Provide the (X, Y) coordinate of the cell's center where the given text is located.  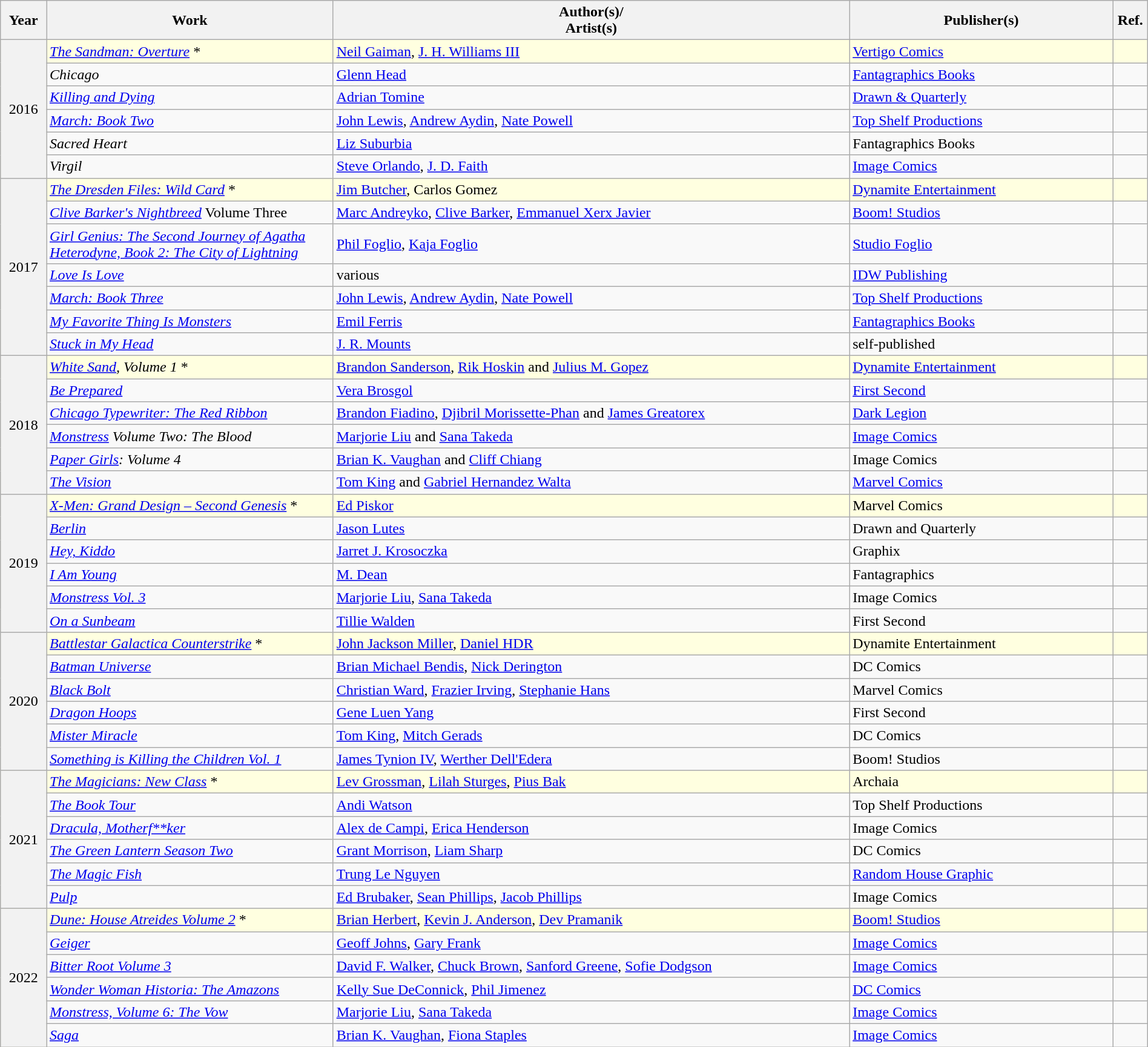
Trung Le Nguyen (591, 874)
March: Book Three (190, 298)
Chicago (190, 74)
Be Prepared (190, 390)
The Book Tour (190, 805)
John Jackson Miller, Daniel HDR (591, 643)
Battlestar Galactica Counterstrike * (190, 643)
On a Sunbeam (190, 620)
My Favorite Thing Is Monsters (190, 321)
Virgil (190, 166)
The Vision (190, 482)
Saga (190, 1035)
Tom King and Gabriel Hernandez Walta (591, 482)
Author(s)/Artist(s) (591, 21)
Wonder Woman Historia: The Amazons (190, 989)
Chicago Typewriter: The Red Ribbon (190, 413)
Emil Ferris (591, 321)
Liz Suburbia (591, 143)
Grant Morrison, Liam Sharp (591, 851)
The Dresden Files: Wild Card * (190, 189)
Jim Butcher, Carlos Gomez (591, 189)
Glenn Head (591, 74)
Year (24, 21)
Hey, Kiddo (190, 551)
Dracula, Motherf**ker (190, 828)
Jarret J. Krosoczka (591, 551)
self-published (981, 344)
I Am Young (190, 574)
Ed Piskor (591, 505)
Mister Miracle (190, 736)
2017 (24, 266)
M. Dean (591, 574)
Drawn & Quarterly (981, 97)
Brian K. Vaughan, Fiona Staples (591, 1035)
Stuck in My Head (190, 344)
Paper Girls: Volume 4 (190, 459)
Studio Foglio (981, 243)
David F. Walker, Chuck Brown, Sanford Greene, Sofie Dodgson (591, 966)
Brandon Sanderson, Rik Hoskin and Julius M. Gopez (591, 367)
Something is Killing the Children Vol. 1 (190, 759)
Geoff Johns, Gary Frank (591, 943)
Dune: House Atreides Volume 2 * (190, 920)
Berlin (190, 528)
The Magic Fish (190, 874)
2016 (24, 109)
Dragon Hoops (190, 713)
Black Bolt (190, 689)
Monstress, Volume 6: The Vow (190, 1012)
various (591, 275)
Graphix (981, 551)
Neil Gaiman, J. H. Williams III (591, 51)
Ed Brubaker, Sean Phillips, Jacob Phillips (591, 897)
Adrian Tomine (591, 97)
Clive Barker's Nightbreed Volume Three (190, 212)
Monstress Vol. 3 (190, 597)
Phil Foglio, Kaja Foglio (591, 243)
March: Book Two (190, 120)
Batman Universe (190, 666)
Pulp (190, 897)
The Magicians: New Class * (190, 782)
Tillie Walden (591, 620)
Tom King, Mitch Gerads (591, 736)
The Green Lantern Season Two (190, 851)
Marc Andreyko, Clive Barker, Emmanuel Xerx Javier (591, 212)
Brian Herbert, Kevin J. Anderson, Dev Pramanik (591, 920)
Brandon Fiadino, Djibril Morissette-Phan and James Greatorex (591, 413)
Random House Graphic (981, 874)
Steve Orlando, J. D. Faith (591, 166)
Archaia (981, 782)
The Sandman: Overture * (190, 51)
2018 (24, 425)
Ref. (1130, 21)
Jason Lutes (591, 528)
Vera Brosgol (591, 390)
2020 (24, 701)
Brian K. Vaughan and Cliff Chiang (591, 459)
James Tynion IV, Werther Dell'Edera (591, 759)
Work (190, 21)
Brian Michael Bendis, Nick Derington (591, 666)
J. R. Mounts (591, 344)
IDW Publishing (981, 275)
Lev Grossman, Lilah Sturges, Pius Bak (591, 782)
Gene Luen Yang (591, 713)
2022 (24, 977)
Publisher(s) (981, 21)
Monstress Volume Two: The Blood (190, 436)
Bitter Root Volume 3 (190, 966)
Fantagraphics (981, 574)
Girl Genius: The Second Journey of Agatha Heterodyne, Book 2: The City of Lightning (190, 243)
Christian Ward, Frazier Irving, Stephanie Hans (591, 689)
Drawn and Quarterly (981, 528)
Dark Legion (981, 413)
Vertigo Comics (981, 51)
Alex de Campi, Erica Henderson (591, 828)
X-Men: Grand Design – Second Genesis * (190, 505)
Marjorie Liu and Sana Takeda (591, 436)
White Sand, Volume 1 * (190, 367)
Andi Watson (591, 805)
Kelly Sue DeConnick, Phil Jimenez (591, 989)
2019 (24, 563)
Love Is Love (190, 275)
Killing and Dying (190, 97)
Sacred Heart (190, 143)
Geiger (190, 943)
2021 (24, 839)
